Locate the cell with the specified text and output its (X, Y) center coordinate. 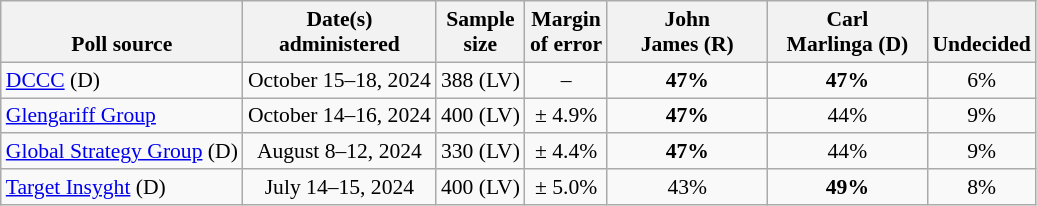
Target Insyght (D) (122, 187)
330 (LV) (480, 152)
Undecided (981, 32)
October 15–18, 2024 (340, 80)
388 (LV) (480, 80)
October 14–16, 2024 (340, 116)
± 4.9% (566, 116)
JohnJames (R) (687, 32)
8% (981, 187)
43% (687, 187)
Marginof error (566, 32)
Global Strategy Group (D) (122, 152)
CarlMarlinga (D) (847, 32)
49% (847, 187)
DCCC (D) (122, 80)
Date(s)administered (340, 32)
Poll source (122, 32)
July 14–15, 2024 (340, 187)
August 8–12, 2024 (340, 152)
6% (981, 80)
± 5.0% (566, 187)
– (566, 80)
± 4.4% (566, 152)
Samplesize (480, 32)
Glengariff Group (122, 116)
